Return (x, y) of the center of cell containing provided text 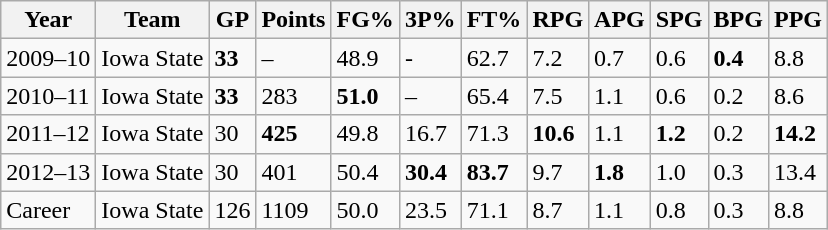
13.4 (798, 172)
10.6 (558, 134)
Team (152, 20)
2010–11 (48, 96)
8.6 (798, 96)
1.2 (679, 134)
14.2 (798, 134)
65.4 (494, 96)
2009–10 (48, 58)
0.8 (679, 210)
GP (232, 20)
71.3 (494, 134)
425 (294, 134)
16.7 (430, 134)
FG% (365, 20)
1109 (294, 210)
APG (620, 20)
2011–12 (48, 134)
51.0 (365, 96)
23.5 (430, 210)
8.7 (558, 210)
401 (294, 172)
1.0 (679, 172)
Points (294, 20)
30.4 (430, 172)
Career (48, 210)
FT% (494, 20)
50.4 (365, 172)
- (430, 58)
283 (294, 96)
0.4 (738, 58)
BPG (738, 20)
2012–13 (48, 172)
Year (48, 20)
1.8 (620, 172)
7.5 (558, 96)
83.7 (494, 172)
0.7 (620, 58)
9.7 (558, 172)
3P% (430, 20)
126 (232, 210)
71.1 (494, 210)
48.9 (365, 58)
7.2 (558, 58)
49.8 (365, 134)
50.0 (365, 210)
RPG (558, 20)
SPG (679, 20)
PPG (798, 20)
62.7 (494, 58)
